Determine the (X, Y) coordinate at the center of the cell enclosing the given text.  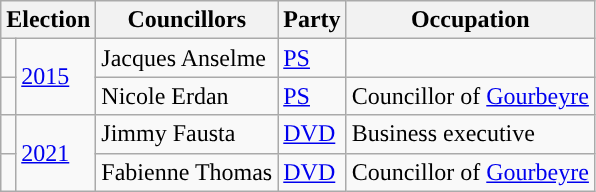
Councillors (187, 20)
2015 (56, 77)
2021 (56, 153)
Jimmy Fausta (187, 134)
Jacques Anselme (187, 58)
Fabienne Thomas (187, 172)
Business executive (470, 134)
Election (48, 20)
Nicole Erdan (187, 96)
Party (312, 20)
Occupation (470, 20)
